For the text-containing cell, return its midpoint in (X, Y) coordinate format. 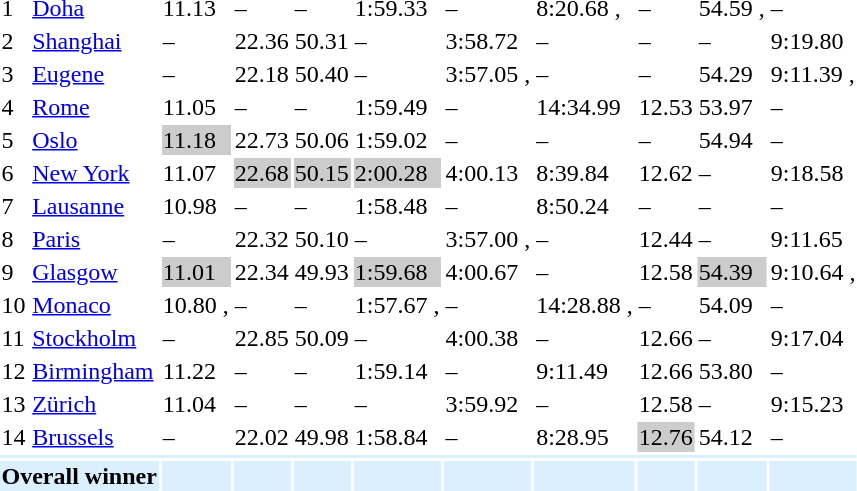
50.09 (322, 338)
Zürich (95, 404)
Paris (95, 239)
8 (14, 239)
11.22 (196, 371)
Eugene (95, 74)
9:11.49 (585, 371)
54.39 (732, 272)
14 (14, 437)
10.98 (196, 206)
54.09 (732, 305)
10 (14, 305)
22.73 (262, 140)
Monaco (95, 305)
22.34 (262, 272)
50.40 (322, 74)
22.36 (262, 41)
22.18 (262, 74)
Oslo (95, 140)
4:00.13 (488, 173)
2:00.28 (397, 173)
49.93 (322, 272)
14:34.99 (585, 107)
8:50.24 (585, 206)
9:15.23 (813, 404)
9:19.80 (813, 41)
14:28.88 , (585, 305)
1:59.14 (397, 371)
3:58.72 (488, 41)
Glasgow (95, 272)
9:17.04 (813, 338)
11.04 (196, 404)
49.98 (322, 437)
1:59.68 (397, 272)
3 (14, 74)
Rome (95, 107)
4 (14, 107)
Lausanne (95, 206)
New York (95, 173)
Overall winner (79, 476)
50.06 (322, 140)
12.44 (666, 239)
54.94 (732, 140)
5 (14, 140)
1:59.49 (397, 107)
12 (14, 371)
6 (14, 173)
10.80 , (196, 305)
Birmingham (95, 371)
50.10 (322, 239)
1:58.48 (397, 206)
12.62 (666, 173)
11.07 (196, 173)
50.15 (322, 173)
4:00.67 (488, 272)
Stockholm (95, 338)
Brussels (95, 437)
13 (14, 404)
50.31 (322, 41)
3:59.92 (488, 404)
9:18.58 (813, 173)
9:11.39 , (813, 74)
2 (14, 41)
8:39.84 (585, 173)
53.80 (732, 371)
8:28.95 (585, 437)
3:57.00 , (488, 239)
9:11.65 (813, 239)
9:10.64 , (813, 272)
22.32 (262, 239)
7 (14, 206)
11.05 (196, 107)
4:00.38 (488, 338)
11.01 (196, 272)
22.68 (262, 173)
12.53 (666, 107)
53.97 (732, 107)
22.02 (262, 437)
9 (14, 272)
12.76 (666, 437)
54.12 (732, 437)
11 (14, 338)
11.18 (196, 140)
1:57.67 , (397, 305)
1:58.84 (397, 437)
22.85 (262, 338)
1:59.02 (397, 140)
3:57.05 , (488, 74)
Shanghai (95, 41)
54.29 (732, 74)
